Identify which cell holds the provided text, then report its [X, Y] central coordinate. 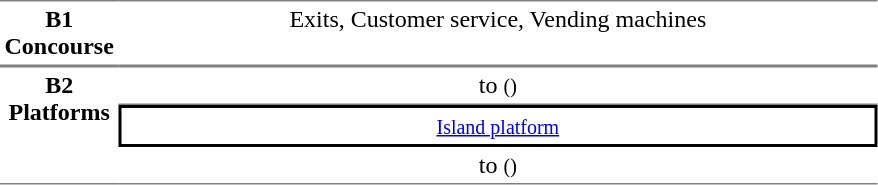
B2Platforms [59, 125]
B1Concourse [59, 33]
Island platform [498, 126]
Exits, Customer service, Vending machines [498, 33]
